Search for the cell housing the specified text and yield its [X, Y] center coordinate. 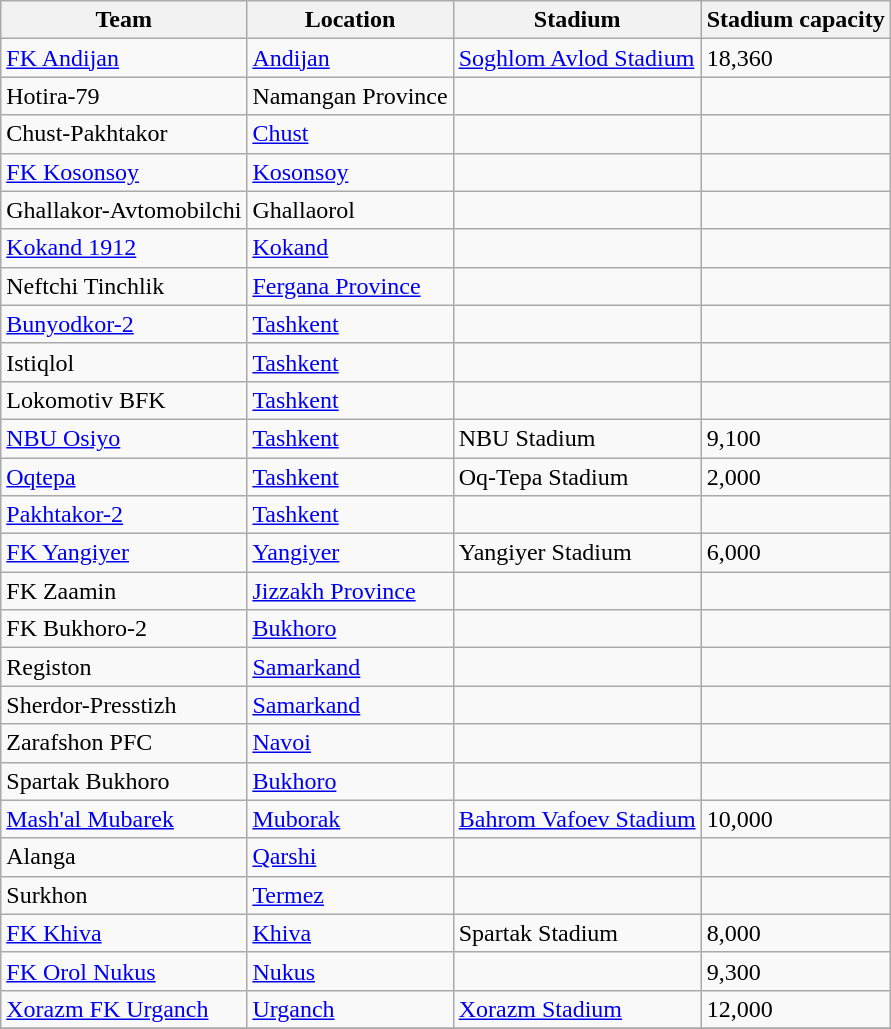
Urganch [350, 1009]
Stadium capacity [796, 20]
Istiqlol [124, 362]
Surkhon [124, 895]
Oq-Tepa Stadium [577, 477]
NBU Osiyo [124, 438]
FK Zaamin [124, 591]
Location [350, 20]
Ghallakor-Avtomobilchi [124, 210]
Namangan Province [350, 96]
Alanga [124, 857]
9,100 [796, 438]
FK Kosonsoy [124, 172]
6,000 [796, 553]
NBU Stadium [577, 438]
FK Andijan [124, 58]
Zarafshon PFC [124, 743]
Spartak Stadium [577, 933]
Termez [350, 895]
18,360 [796, 58]
Oqtepa [124, 477]
Kokand [350, 248]
Bahrom Vafoev Stadium [577, 819]
Chust [350, 134]
FK Bukhoro-2 [124, 629]
Team [124, 20]
Registon [124, 667]
10,000 [796, 819]
FK Yangiyer [124, 553]
Neftchi Tinchlik [124, 286]
Xorazm FK Urganch [124, 1009]
FK Orol Nukus [124, 971]
Jizzakh Province [350, 591]
Kosonsoy [350, 172]
Fergana Province [350, 286]
Stadium [577, 20]
Pakhtakor-2 [124, 515]
Kokand 1912 [124, 248]
Bunyodkor-2 [124, 324]
Nukus [350, 971]
Yangiyer [350, 553]
Chust-Pakhtakor [124, 134]
Andijan [350, 58]
Hotira-79 [124, 96]
12,000 [796, 1009]
9,300 [796, 971]
Navoi [350, 743]
8,000 [796, 933]
Khiva [350, 933]
Mash'al Mubarek [124, 819]
Muborak [350, 819]
2,000 [796, 477]
Ghallaorol [350, 210]
Yangiyer Stadium [577, 553]
Lokomotiv BFK [124, 400]
Qarshi [350, 857]
Xorazm Stadium [577, 1009]
Spartak Bukhoro [124, 781]
FK Khiva [124, 933]
Soghlom Avlod Stadium [577, 58]
Sherdor-Presstizh [124, 705]
